Return the [X, Y] coordinate for the center point of the cell that contains the specified text.  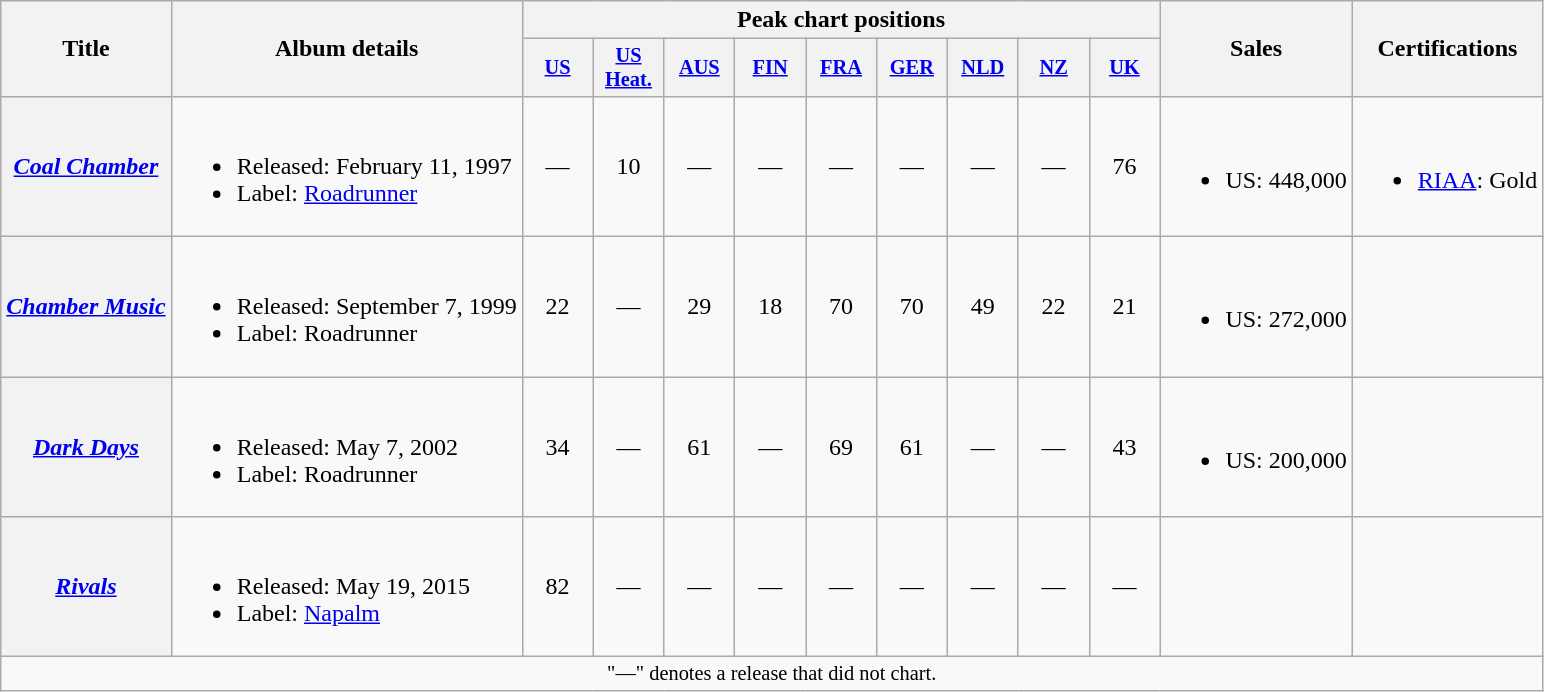
AUS [700, 68]
Title [86, 49]
21 [1124, 307]
Dark Days [86, 447]
Album details [346, 49]
76 [1124, 166]
10 [628, 166]
43 [1124, 447]
Released: February 11, 1997Label: Roadrunner [346, 166]
Released: May 19, 2015Label: Napalm [346, 587]
FRA [842, 68]
UK [1124, 68]
US: 200,000 [1256, 447]
69 [842, 447]
34 [558, 447]
Rivals [86, 587]
"—" denotes a release that did not chart. [772, 674]
GER [912, 68]
82 [558, 587]
NLD [982, 68]
Peak chart positions [841, 20]
US: 272,000 [1256, 307]
Sales [1256, 49]
Certifications [1447, 49]
Coal Chamber [86, 166]
Chamber Music [86, 307]
FIN [770, 68]
NZ [1054, 68]
29 [700, 307]
RIAA: Gold [1447, 166]
Released: September 7, 1999Label: Roadrunner [346, 307]
US: 448,000 [1256, 166]
US [558, 68]
49 [982, 307]
18 [770, 307]
USHeat. [628, 68]
Released: May 7, 2002Label: Roadrunner [346, 447]
